Output the [x, y] coordinate of the center of the cell containing the given text.  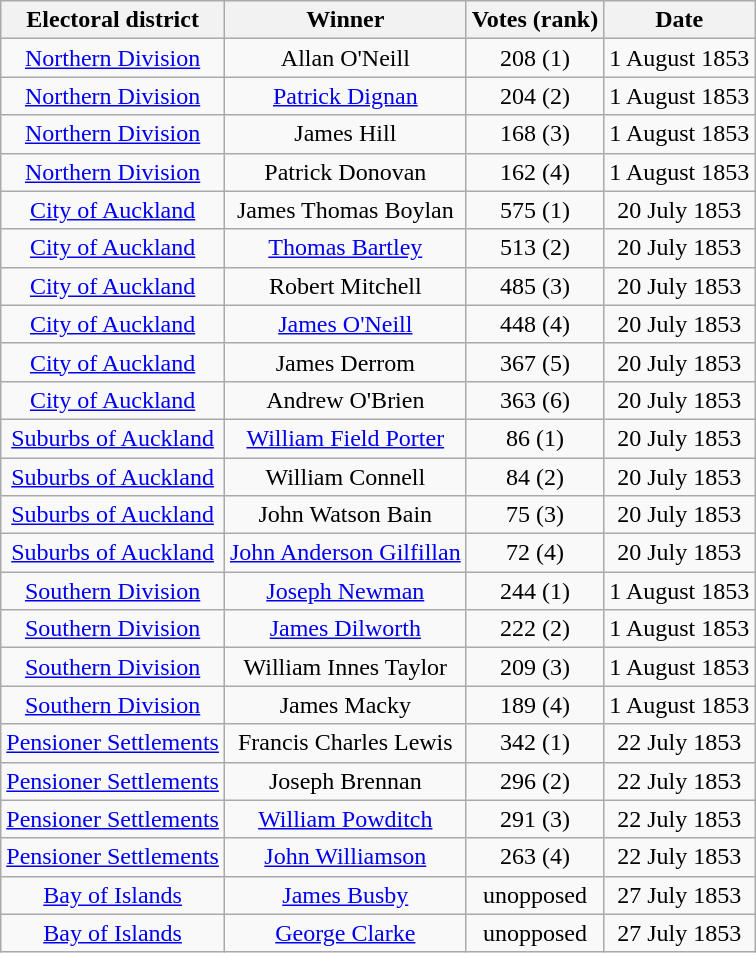
Joseph Newman [345, 591]
296 (2) [535, 781]
James Macky [345, 705]
209 (3) [535, 667]
342 (1) [535, 743]
Electoral district [113, 20]
James Busby [345, 895]
204 (2) [535, 96]
263 (4) [535, 857]
86 (1) [535, 438]
William Field Porter [345, 438]
William Connell [345, 477]
George Clarke [345, 933]
Robert Mitchell [345, 286]
William Powditch [345, 819]
Francis Charles Lewis [345, 743]
James Derrom [345, 362]
208 (1) [535, 58]
Votes (rank) [535, 20]
Patrick Dignan [345, 96]
Andrew O'Brien [345, 400]
222 (2) [535, 629]
James Dilworth [345, 629]
James Thomas Boylan [345, 210]
485 (3) [535, 286]
Date [680, 20]
Joseph Brennan [345, 781]
363 (6) [535, 400]
Winner [345, 20]
84 (2) [535, 477]
Thomas Bartley [345, 248]
244 (1) [535, 591]
575 (1) [535, 210]
75 (3) [535, 515]
John Williamson [345, 857]
448 (4) [535, 324]
William Innes Taylor [345, 667]
John Anderson Gilfillan [345, 553]
291 (3) [535, 819]
168 (3) [535, 134]
Patrick Donovan [345, 172]
513 (2) [535, 248]
72 (4) [535, 553]
James O'Neill [345, 324]
162 (4) [535, 172]
367 (5) [535, 362]
Allan O'Neill [345, 58]
James Hill [345, 134]
189 (4) [535, 705]
John Watson Bain [345, 515]
